For the text-containing cell, return its midpoint in (X, Y) coordinate format. 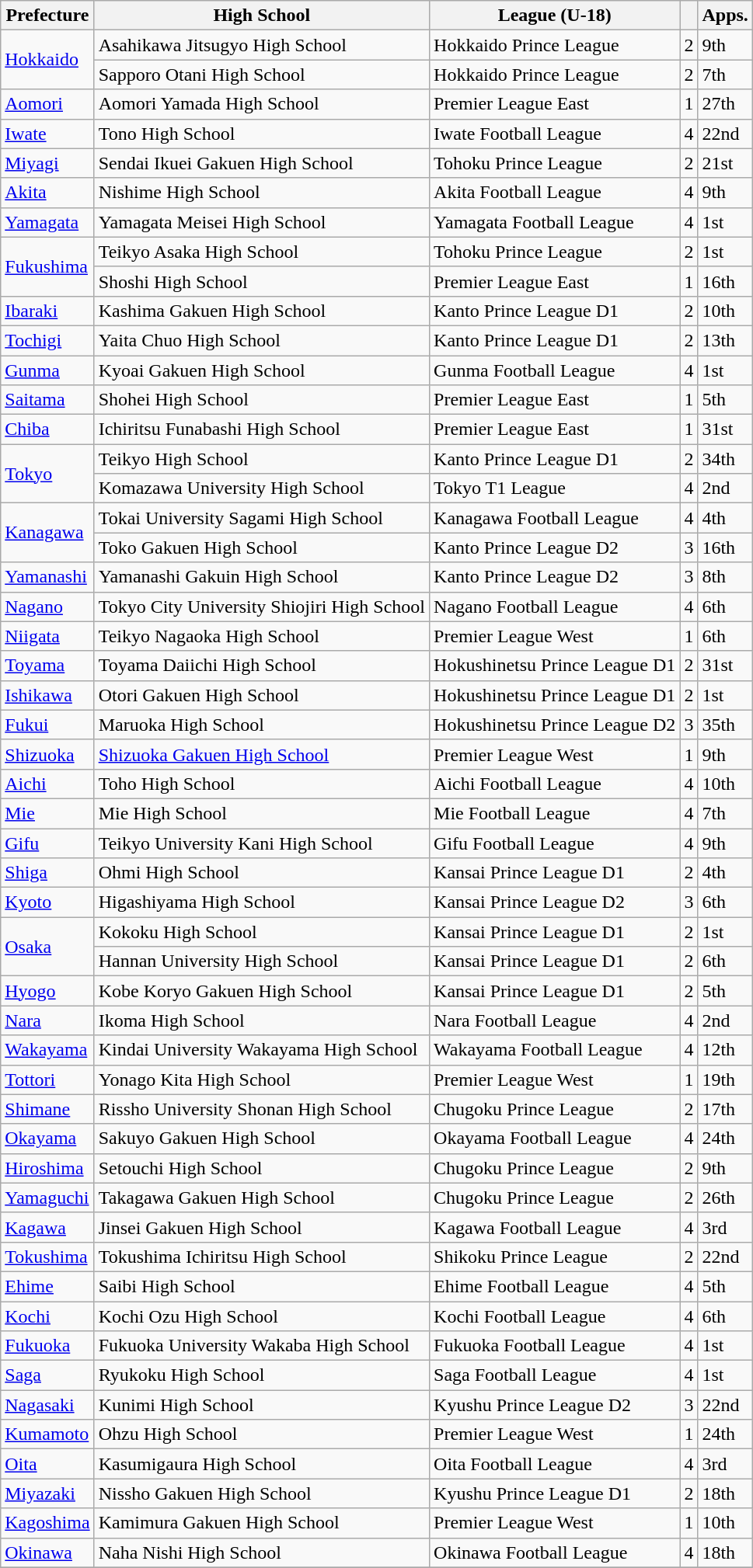
Mie High School (261, 813)
Kyushu Prince League D1 (555, 1493)
Iwate (47, 134)
Asahikawa Jitsugyo High School (261, 45)
Tokai University Sagami High School (261, 518)
Fukuoka Football League (555, 1346)
34th (725, 459)
Fukuoka University Wakaba High School (261, 1346)
Ishikawa (47, 695)
Teikyo Nagaoka High School (261, 636)
High School (261, 16)
Toho High School (261, 784)
Nagano Football League (555, 607)
Ehime (47, 1286)
Nishime High School (261, 193)
Sendai Ikuei Gakuen High School (261, 163)
Sakuyo Gakuen High School (261, 1139)
Hokushinetsu Prince League D2 (555, 725)
Setouchi High School (261, 1168)
Toko Gakuen High School (261, 548)
Shizuoka Gakuen High School (261, 754)
Okayama (47, 1139)
Kyoto (47, 902)
Yamagata (47, 222)
Higashiyama High School (261, 902)
Gifu (47, 843)
Kansai Prince League D2 (555, 902)
Apps. (725, 16)
Niigata (47, 636)
Yamaguchi (47, 1198)
Toyama (47, 666)
Kobe Koryo Gakuen High School (261, 991)
Fukui (47, 725)
Saibi High School (261, 1286)
Kochi Ozu High School (261, 1316)
Kokoku High School (261, 932)
Mie Football League (555, 813)
Yonago Kita High School (261, 1080)
Tokyo City University Shiojiri High School (261, 607)
Chiba (47, 429)
Teikyo Asaka High School (261, 252)
Toyama Daiichi High School (261, 666)
Tottori (47, 1080)
Mie (47, 813)
Nara (47, 1020)
Takagawa Gakuen High School (261, 1198)
Wakayama Football League (555, 1050)
Okayama Football League (555, 1139)
Aichi Football League (555, 784)
Oita Football League (555, 1464)
Tokushima (47, 1257)
Shimane (47, 1109)
Kumamoto (47, 1434)
Jinsei Gakuen High School (261, 1227)
Ibaraki (47, 311)
Ohmi High School (261, 873)
Yaita Chuo High School (261, 340)
Nara Football League (555, 1020)
Okinawa (47, 1552)
Shiga (47, 873)
Kyushu Prince League D2 (555, 1405)
Hiroshima (47, 1168)
Kasumigaura High School (261, 1464)
Akita Football League (555, 193)
19th (725, 1080)
12th (725, 1050)
Kanagawa (47, 533)
Kyoai Gakuen High School (261, 370)
Kochi Football League (555, 1316)
Shoshi High School (261, 281)
Yamanashi (47, 577)
Kunimi High School (261, 1405)
Nagano (47, 607)
21st (725, 163)
Miyazaki (47, 1493)
Hyogo (47, 991)
Ikoma High School (261, 1020)
Aomori (47, 104)
Shohei High School (261, 400)
Aichi (47, 784)
Kindai University Wakayama High School (261, 1050)
27th (725, 104)
Yamanashi Gakuin High School (261, 577)
17th (725, 1109)
Ichiritsu Funabashi High School (261, 429)
Tochigi (47, 340)
League (U-18) (555, 16)
Aomori Yamada High School (261, 104)
Teikyo University Kani High School (261, 843)
Shikoku Prince League (555, 1257)
Nissho Gakuen High School (261, 1493)
Gifu Football League (555, 843)
Okinawa Football League (555, 1552)
Yamagata Meisei High School (261, 222)
Hannan University High School (261, 961)
Saitama (47, 400)
Teikyo High School (261, 459)
8th (725, 577)
Akita (47, 193)
Tokyo (47, 474)
Rissho University Shonan High School (261, 1109)
Wakayama (47, 1050)
Shizuoka (47, 754)
Yamagata Football League (555, 222)
Prefecture (47, 16)
Saga Football League (555, 1375)
Kagawa Football League (555, 1227)
Maruoka High School (261, 725)
Nagasaki (47, 1405)
Kanagawa Football League (555, 518)
Gunma Football League (555, 370)
Tokyo T1 League (555, 488)
Hokkaido (47, 60)
Oita (47, 1464)
Osaka (47, 947)
Iwate Football League (555, 134)
Sapporo Otani High School (261, 75)
Ohzu High School (261, 1434)
Kashima Gakuen High School (261, 311)
Kagawa (47, 1227)
Tono High School (261, 134)
Saga (47, 1375)
Miyagi (47, 163)
Gunma (47, 370)
Kochi (47, 1316)
Ryukoku High School (261, 1375)
Naha Nishi High School (261, 1552)
Fukushima (47, 266)
35th (725, 725)
Kamimura Gakuen High School (261, 1523)
26th (725, 1198)
Tokushima Ichiritsu High School (261, 1257)
Kagoshima (47, 1523)
Otori Gakuen High School (261, 695)
13th (725, 340)
Komazawa University High School (261, 488)
Fukuoka (47, 1346)
Ehime Football League (555, 1286)
